Output the (X, Y) coordinate of the center of the cell containing the given text.  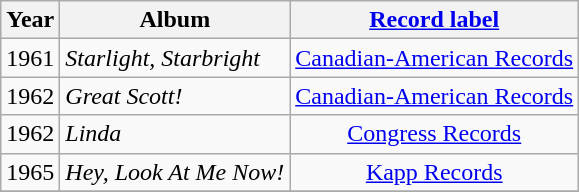
Year (30, 20)
1965 (30, 172)
Linda (175, 134)
Starlight, Starbright (175, 58)
Congress Records (434, 134)
Album (175, 20)
Hey, Look At Me Now! (175, 172)
Great Scott! (175, 96)
Kapp Records (434, 172)
1961 (30, 58)
Record label (434, 20)
